Identify which cell holds the provided text, then report its (x, y) central coordinate. 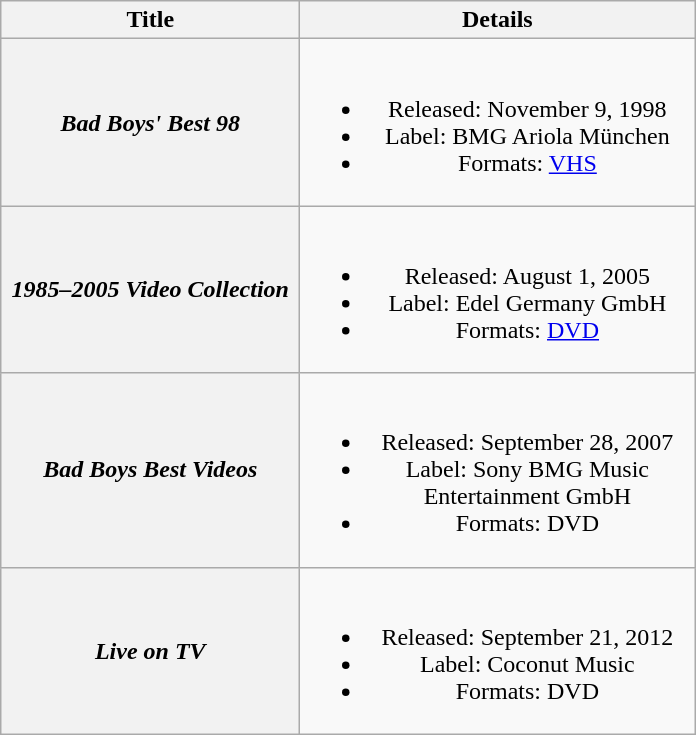
Details (498, 20)
1985–2005 Video Collection (150, 290)
Released: September 21, 2012Label: Coconut MusicFormats: DVD (498, 650)
Title (150, 20)
Live on TV (150, 650)
Released: August 1, 2005Label: Edel Germany GmbHFormats: DVD (498, 290)
Bad Boys' Best 98 (150, 122)
Released: September 28, 2007Label: Sony BMG Music Entertainment GmbHFormats: DVD (498, 470)
Bad Boys Best Videos (150, 470)
Released: November 9, 1998Label: BMG Ariola MünchenFormats: VHS (498, 122)
